Output the [X, Y] coordinate of the center of the cell containing the given text.  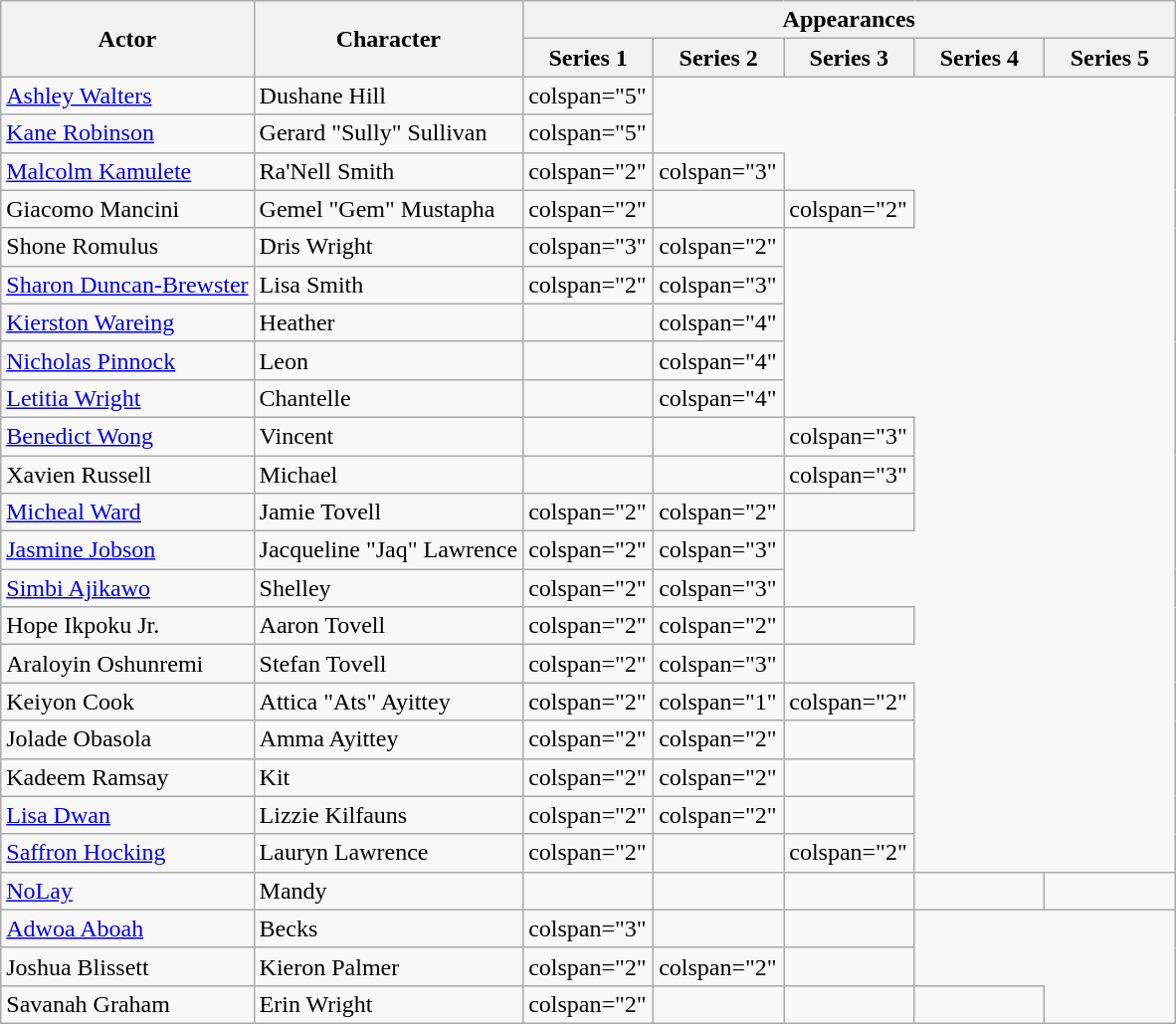
Savanah Graham [127, 1004]
NoLay [127, 891]
Letitia Wright [127, 398]
Nicholas Pinnock [127, 360]
Dris Wright [388, 247]
Ashley Walters [127, 96]
Vincent [388, 436]
Series 4 [979, 58]
Kit [388, 777]
Amma Ayittey [388, 739]
Simbi Ajikawo [127, 588]
Leon [388, 360]
Giacomo Mancini [127, 209]
Joshua Blissett [127, 966]
Becks [388, 928]
Kieron Palmer [388, 966]
Jamie Tovell [388, 512]
Kane Robinson [127, 133]
Xavien Russell [127, 475]
Stefan Tovell [388, 664]
Jolade Obasola [127, 739]
Lisa Dwan [127, 815]
Heather [388, 322]
Michael [388, 475]
Gemel "Gem" Mustapha [388, 209]
Attica "Ats" Ayittey [388, 702]
Dushane Hill [388, 96]
Lisa Smith [388, 285]
Mandy [388, 891]
colspan="1" [718, 702]
Series 2 [718, 58]
Malcolm Kamulete [127, 171]
Ra'Nell Smith [388, 171]
Adwoa Aboah [127, 928]
Chantelle [388, 398]
Saffron Hocking [127, 853]
Character [388, 39]
Appearances [850, 20]
Gerard "Sully" Sullivan [388, 133]
Series 5 [1110, 58]
Jacqueline "Jaq" Lawrence [388, 550]
Erin Wright [388, 1004]
Lizzie Kilfauns [388, 815]
Micheal Ward [127, 512]
Benedict Wong [127, 436]
Jasmine Jobson [127, 550]
Series 1 [589, 58]
Aaron Tovell [388, 626]
Shone Romulus [127, 247]
Kadeem Ramsay [127, 777]
Keiyon Cook [127, 702]
Sharon Duncan-Brewster [127, 285]
Hope Ikpoku Jr. [127, 626]
Araloyin Oshunremi [127, 664]
Shelley [388, 588]
Kierston Wareing [127, 322]
Series 3 [850, 58]
Actor [127, 39]
Lauryn Lawrence [388, 853]
